Search for the cell housing the specified text and yield its (X, Y) center coordinate. 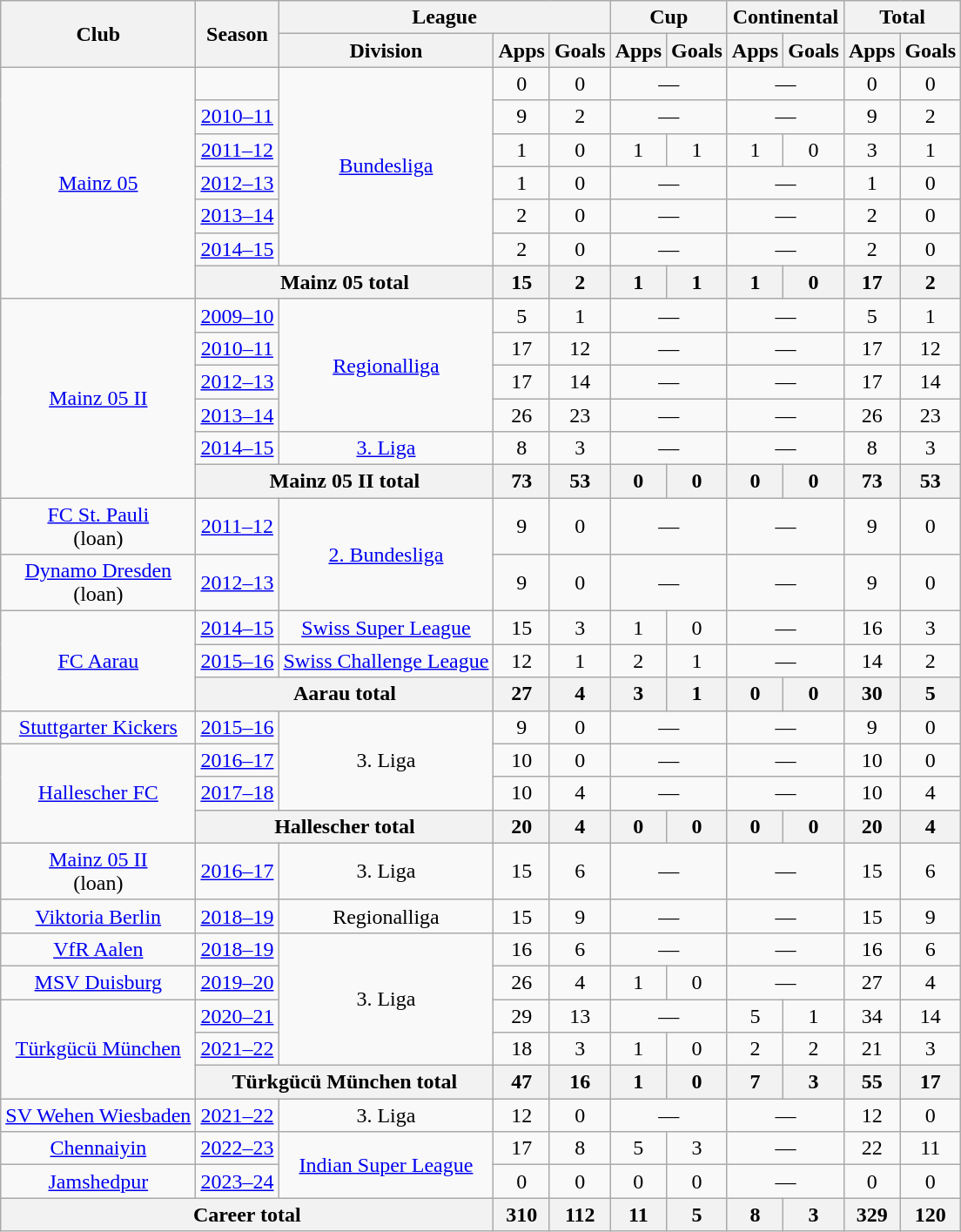
Dynamo Dresden (loan) (98, 583)
329 (871, 1215)
2009–10 (237, 315)
Swiss Super League (386, 628)
34 (871, 1016)
Mainz 05 II total (345, 481)
112 (580, 1215)
47 (521, 1082)
Hallescher FC (98, 793)
Swiss Challenge League (386, 661)
7 (755, 1082)
2. Bundesliga (386, 555)
Türkgücü München total (345, 1082)
Mainz 05 total (345, 282)
Mainz 05 II (98, 398)
Career total (247, 1215)
30 (871, 694)
Chennaiyin (98, 1148)
Bundesliga (386, 166)
Türkgücü München (98, 1049)
FC St. Pauli (loan) (98, 526)
Total (902, 17)
Stuttgarter Kickers (98, 727)
21 (871, 1049)
Cup (669, 17)
Indian Super League (386, 1165)
Mainz 05 (98, 183)
Hallescher total (345, 826)
55 (871, 1082)
Mainz 05 II (loan) (98, 871)
MSV Duisburg (98, 982)
Viktoria Berlin (98, 916)
Aarau total (345, 694)
2017–18 (237, 793)
2023–24 (237, 1182)
2022–23 (237, 1148)
29 (521, 1016)
Club (98, 34)
22 (871, 1148)
2020–21 (237, 1016)
Jamshedpur (98, 1182)
Continental (785, 17)
League (444, 17)
2019–20 (237, 982)
SV Wehen Wiesbaden (98, 1115)
Division (386, 50)
FC Aarau (98, 661)
120 (931, 1215)
310 (521, 1215)
18 (521, 1049)
Season (237, 34)
VfR Aalen (98, 949)
13 (580, 1016)
